Search for the cell housing the specified text and yield its (X, Y) center coordinate. 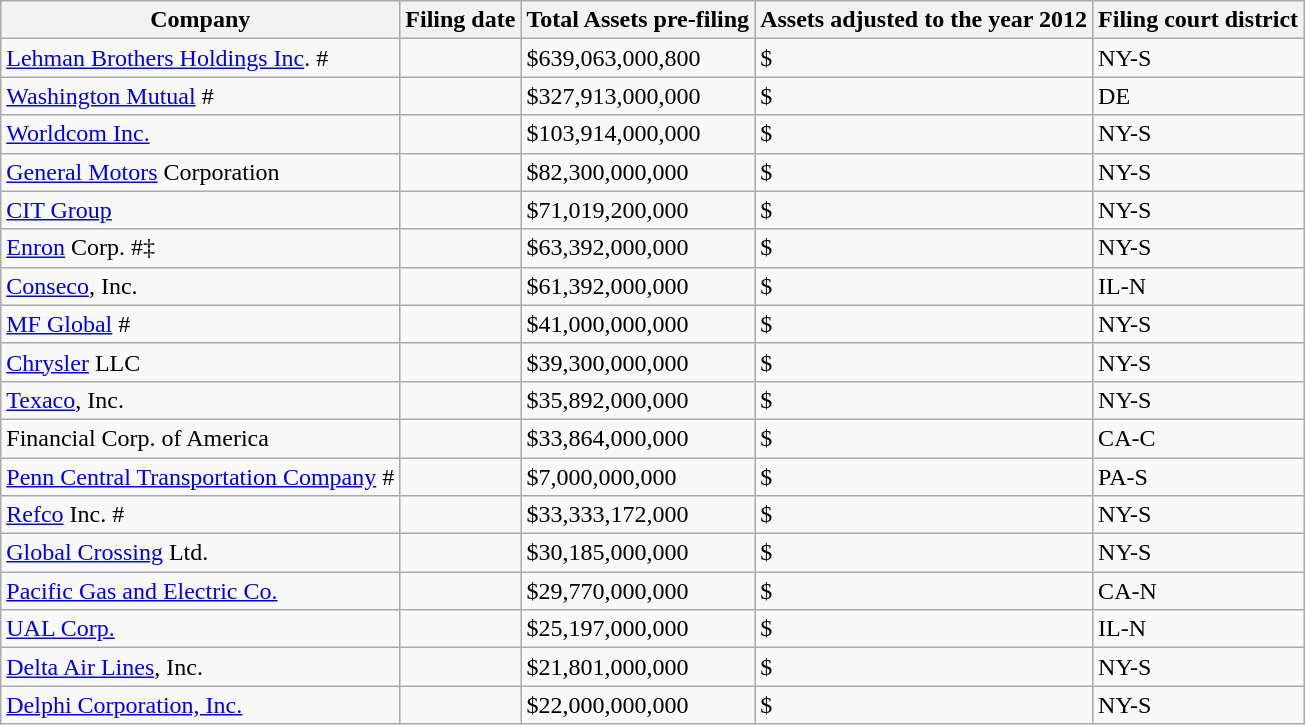
$33,864,000,000 (638, 438)
Assets adjusted to the year 2012 (924, 20)
Delta Air Lines, Inc. (200, 667)
$41,000,000,000 (638, 324)
Company (200, 20)
$30,185,000,000 (638, 553)
$25,197,000,000 (638, 629)
Delphi Corporation, Inc. (200, 705)
Penn Central Transportation Company # (200, 477)
Financial Corp. of America (200, 438)
$33,333,172,000 (638, 515)
DE (1198, 96)
CA-C (1198, 438)
PA-S (1198, 477)
Filing date (460, 20)
Filing court district (1198, 20)
$21,801,000,000 (638, 667)
$29,770,000,000 (638, 591)
CA-N (1198, 591)
General Motors Corporation (200, 172)
$35,892,000,000 (638, 400)
Total Assets pre-filing (638, 20)
Global Crossing Ltd. (200, 553)
Refco Inc. # (200, 515)
Enron Corp. #‡ (200, 248)
$103,914,000,000 (638, 134)
$71,019,200,000 (638, 210)
$63,392,000,000 (638, 248)
Conseco, Inc. (200, 286)
UAL Corp. (200, 629)
Worldcom Inc. (200, 134)
Chrysler LLC (200, 362)
Washington Mutual # (200, 96)
$327,913,000,000 (638, 96)
MF Global # (200, 324)
CIT Group (200, 210)
$22,000,000,000 (638, 705)
$82,300,000,000 (638, 172)
Lehman Brothers Holdings Inc. # (200, 58)
Pacific Gas and Electric Co. (200, 591)
$639,063,000,800 (638, 58)
$7,000,000,000 (638, 477)
$61,392,000,000 (638, 286)
Texaco, Inc. (200, 400)
$39,300,000,000 (638, 362)
